Output the (X, Y) coordinate of the center of the cell containing the given text.  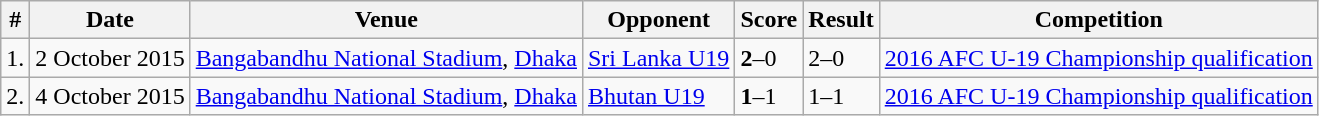
# (16, 20)
2. (16, 96)
2 October 2015 (110, 58)
Bhutan U19 (658, 96)
Score (769, 20)
Sri Lanka U19 (658, 58)
Date (110, 20)
Venue (386, 20)
4 October 2015 (110, 96)
1. (16, 58)
Competition (1098, 20)
Result (841, 20)
Opponent (658, 20)
